Find where the given text appears and provide that cell's center as [x, y] coordinate. 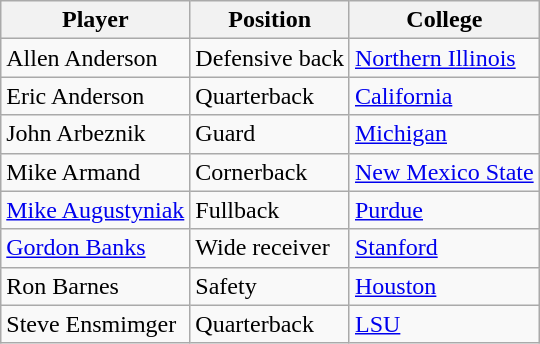
Fullback [270, 210]
California [444, 96]
John Arbeznik [96, 134]
Allen Anderson [96, 58]
Eric Anderson [96, 96]
Houston [444, 286]
Defensive back [270, 58]
Northern Illinois [444, 58]
Mike Augustyniak [96, 210]
Stanford [444, 248]
Ron Barnes [96, 286]
Cornerback [270, 172]
College [444, 20]
Player [96, 20]
Steve Ensmimger [96, 324]
Position [270, 20]
Purdue [444, 210]
Mike Armand [96, 172]
Safety [270, 286]
LSU [444, 324]
Wide receiver [270, 248]
New Mexico State [444, 172]
Gordon Banks [96, 248]
Michigan [444, 134]
Guard [270, 134]
